Pinpoint the cell where the given text exists, returning its [x, y] midpoint coordinate. 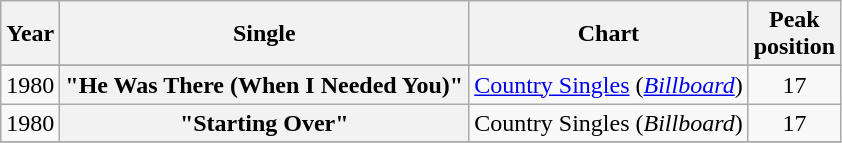
Chart [609, 34]
Peakposition [794, 34]
Single [264, 34]
"He Was There (When I Needed You)" [264, 85]
Year [30, 34]
"Starting Over" [264, 123]
